Search for the cell housing the specified text and yield its (X, Y) center coordinate. 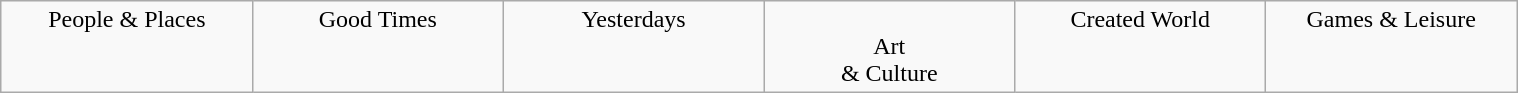
Yesterdays (634, 47)
People & Places (126, 47)
Games & Leisure (1392, 47)
Good Times (378, 47)
Art & Culture (890, 47)
Created World (1140, 47)
